Detect which cell encompasses the target text, then output its [x, y] center coordinate. 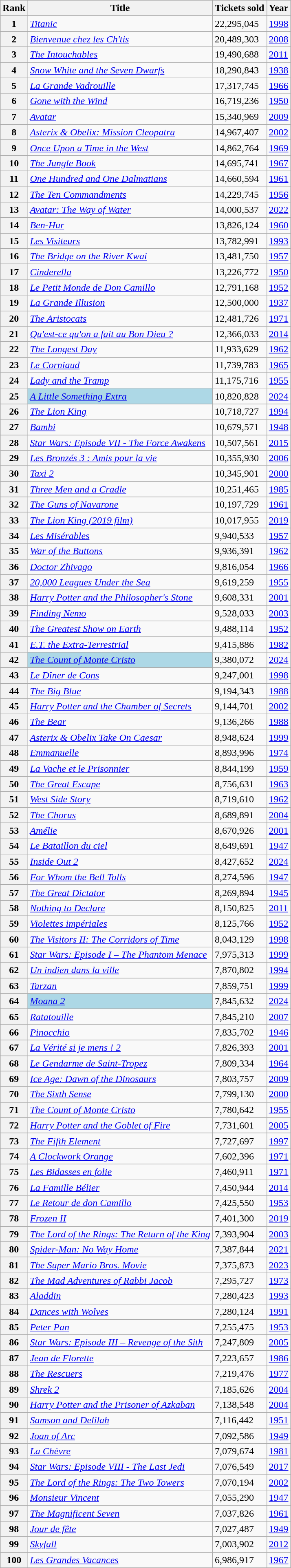
1960 [279, 225]
11 [14, 179]
25 [14, 396]
7,295,727 [240, 1281]
28 [14, 442]
Les Bidasses en folie [120, 1172]
The Fifth Element [120, 1141]
8,150,825 [240, 908]
10,017,955 [240, 520]
9,488,114 [240, 629]
2 [14, 39]
Les Visiteurs [120, 241]
71 [14, 1110]
14,695,741 [240, 163]
40 [14, 629]
8,043,129 [240, 939]
The Rescuers [120, 1374]
2015 [279, 442]
45 [14, 707]
La Vérité si je mens ! 2 [120, 1048]
14,862,764 [240, 148]
78 [14, 1219]
7,223,657 [240, 1358]
2006 [279, 458]
9,144,701 [240, 707]
Les Grandes Vacances [120, 1560]
29 [14, 458]
15,340,969 [240, 117]
62 [14, 970]
10,197,729 [240, 505]
48 [14, 753]
33 [14, 520]
7,803,757 [240, 1079]
7,247,809 [240, 1343]
7,975,313 [240, 955]
1986 [279, 1358]
One Hundred and One Dalmatians [120, 179]
1937 [279, 303]
42 [14, 660]
7,845,632 [240, 1001]
10,507,561 [240, 442]
The Greatest Show on Earth [120, 629]
7,219,476 [240, 1374]
Jour de fête [120, 1529]
Moana 2 [120, 1001]
Un indien dans la ville [120, 970]
12,481,726 [240, 318]
8,649,691 [240, 846]
11,933,629 [240, 349]
20 [14, 318]
Star Wars: Episode VIII - The Last Jedi [120, 1467]
7,116,442 [240, 1420]
La Grande Illusion [120, 303]
The Magnificent Seven [120, 1513]
9,816,054 [240, 567]
20,000 Leagues Under the Sea [120, 582]
Star Wars: Episode I – The Phantom Menace [120, 955]
94 [14, 1467]
11,175,716 [240, 380]
1948 [279, 427]
58 [14, 908]
16,719,236 [240, 101]
Peter Pan [120, 1327]
7,845,210 [240, 1017]
16 [14, 256]
A Clockwork Orange [120, 1156]
47 [14, 738]
Gone with the Wind [120, 101]
The Super Mario Bros. Movie [120, 1265]
1982 [279, 644]
74 [14, 1156]
9,936,391 [240, 551]
Le Dîner de Cons [120, 675]
The Lord of the Rings: The Two Towers [120, 1482]
9,528,033 [240, 613]
7,027,487 [240, 1529]
Taxi 2 [120, 474]
61 [14, 955]
66 [14, 1032]
79 [14, 1234]
7,859,751 [240, 986]
8,274,596 [240, 877]
41 [14, 644]
9 [14, 148]
The Bridge on the River Kwai [120, 256]
The Great Escape [120, 784]
Doctor Zhivago [120, 567]
7,037,826 [240, 1513]
Dances with Wolves [120, 1312]
7,387,844 [240, 1250]
1974 [279, 753]
7,076,549 [240, 1467]
7 [14, 117]
13,226,772 [240, 272]
69 [14, 1079]
95 [14, 1482]
1938 [279, 70]
88 [14, 1374]
51 [14, 799]
2008 [279, 39]
7,280,423 [240, 1296]
89 [14, 1389]
Lady and the Tramp [120, 380]
Avatar [120, 117]
Tickets sold [240, 8]
96 [14, 1498]
7,375,873 [240, 1265]
E.T. the Extra-Terrestrial [120, 644]
9,940,533 [240, 536]
The Jungle Book [120, 163]
49 [14, 769]
1965 [279, 365]
57 [14, 892]
55 [14, 861]
13,481,750 [240, 256]
100 [14, 1560]
Inside Out 2 [120, 861]
70 [14, 1094]
La Grande Vadrouille [120, 86]
Titanic [120, 24]
Bambi [120, 427]
Avatar: The Way of Water [120, 210]
The Longest Day [120, 349]
7,055,290 [240, 1498]
7,450,944 [240, 1188]
1956 [279, 194]
Once Upon a Time in the West [120, 148]
23 [14, 365]
19,490,688 [240, 55]
52 [14, 815]
21 [14, 334]
7,799,130 [240, 1094]
97 [14, 1513]
43 [14, 675]
1991 [279, 1312]
15 [14, 241]
8,948,624 [240, 738]
72 [14, 1125]
14,660,594 [240, 179]
Ben-Hur [120, 225]
30 [14, 474]
7,731,601 [240, 1125]
7,003,902 [240, 1544]
4 [14, 70]
59 [14, 923]
50 [14, 784]
7,602,396 [240, 1156]
7,835,702 [240, 1032]
7,425,550 [240, 1203]
17 [14, 272]
1945 [279, 892]
32 [14, 505]
53 [14, 830]
La Famille Bélier [120, 1188]
1951 [279, 1420]
63 [14, 986]
73 [14, 1141]
93 [14, 1451]
56 [14, 877]
86 [14, 1343]
8,427,652 [240, 861]
Le Bataillon du ciel [120, 846]
2012 [279, 1544]
2023 [279, 1265]
34 [14, 536]
Three Men and a Cradle [120, 489]
1997 [279, 1141]
7,070,194 [240, 1482]
76 [14, 1188]
7,460,911 [240, 1172]
1946 [279, 1032]
Frozen II [120, 1219]
9,415,886 [240, 644]
7,809,334 [240, 1063]
14,229,745 [240, 194]
84 [14, 1312]
9,380,072 [240, 660]
Les Bronzés 3 : Amis pour la vie [120, 458]
Harry Potter and the Prisoner of Azkaban [120, 1405]
82 [14, 1281]
92 [14, 1435]
13 [14, 210]
7,255,475 [240, 1327]
8,844,199 [240, 769]
Asterix & Obelix Take On Caesar [120, 738]
7,138,548 [240, 1405]
Snow White and the Seven Dwarfs [120, 70]
12,791,168 [240, 287]
10,251,465 [240, 489]
The Intouchables [120, 55]
14,967,407 [240, 132]
La Vache et le Prisonnier [120, 769]
99 [14, 1544]
75 [14, 1172]
1969 [279, 148]
10,820,828 [240, 396]
12,500,000 [240, 303]
7,280,124 [240, 1312]
Jean de Florette [120, 1358]
18 [14, 287]
West Side Story [120, 799]
Asterix & Obelix: Mission Cleopatra [120, 132]
17,317,745 [240, 86]
Samson and Delilah [120, 1420]
98 [14, 1529]
The Mad Adventures of Rabbi Jacob [120, 1281]
6 [14, 101]
Pinocchio [120, 1032]
1959 [279, 769]
The Great Dictator [120, 892]
Star Wars: Episode III – Revenge of the Sith [120, 1343]
Finding Nemo [120, 613]
Skyfall [120, 1544]
91 [14, 1420]
9,619,259 [240, 582]
The Chorus [120, 815]
Le Gendarme de Saint-Tropez [120, 1063]
38 [14, 598]
The Lion King [120, 411]
2017 [279, 1467]
1 [14, 24]
Nothing to Declare [120, 908]
War of the Buttons [120, 551]
10,679,571 [240, 427]
8,756,631 [240, 784]
1973 [279, 1281]
26 [14, 411]
83 [14, 1296]
Le Retour de don Camillo [120, 1203]
A Little Something Extra [120, 396]
The Sixth Sense [120, 1094]
8,125,766 [240, 923]
3 [14, 55]
Shrek 2 [120, 1389]
1981 [279, 1451]
La Chèvre [120, 1451]
18,290,843 [240, 70]
7,870,802 [240, 970]
Harry Potter and the Chamber of Secrets [120, 707]
39 [14, 613]
Les Misérables [120, 536]
8,670,926 [240, 830]
14,000,537 [240, 210]
67 [14, 1048]
11,739,783 [240, 365]
24 [14, 380]
54 [14, 846]
7,780,642 [240, 1110]
6,986,917 [240, 1560]
Bienvenue chez les Ch'tis [120, 39]
2022 [279, 210]
Emmanuelle [120, 753]
The Visitors II: The Corridors of Time [120, 939]
10,718,727 [240, 411]
65 [14, 1017]
8,719,610 [240, 799]
13,782,991 [240, 241]
Qu'est-ce qu'on a fait au Bon Dieu ? [120, 334]
7,727,697 [240, 1141]
12,366,033 [240, 334]
8,689,891 [240, 815]
9,194,343 [240, 691]
22,295,045 [240, 24]
The Guns of Navarone [120, 505]
12 [14, 194]
5 [14, 86]
Harry Potter and the Philosopher's Stone [120, 598]
46 [14, 722]
Le Corniaud [120, 365]
14 [14, 225]
2021 [279, 1250]
9,247,001 [240, 675]
1963 [279, 784]
Monsieur Vincent [120, 1498]
1964 [279, 1063]
Aladdin [120, 1296]
8,893,996 [240, 753]
Amélie [120, 830]
10,345,901 [240, 474]
The Lord of the Rings: The Return of the King [120, 1234]
68 [14, 1063]
80 [14, 1250]
27 [14, 427]
37 [14, 582]
Star Wars: Episode VII - The Force Awakens [120, 442]
7,826,393 [240, 1048]
81 [14, 1265]
The Lion King (2019 film) [120, 520]
1985 [279, 489]
Title [120, 8]
10,355,930 [240, 458]
77 [14, 1203]
Cinderella [120, 272]
31 [14, 489]
19 [14, 303]
Rank [14, 8]
35 [14, 551]
87 [14, 1358]
The Aristocats [120, 318]
Year [279, 8]
10 [14, 163]
9,136,266 [240, 722]
13,826,124 [240, 225]
The Bear [120, 722]
44 [14, 691]
7,185,626 [240, 1389]
For Whom the Bell Tolls [120, 877]
Violettes impériales [120, 923]
Joan of Arc [120, 1435]
22 [14, 349]
Spider-Man: No Way Home [120, 1250]
8,269,894 [240, 892]
64 [14, 1001]
7,092,586 [240, 1435]
7,401,300 [240, 1219]
Ice Age: Dawn of the Dinosaurs [120, 1079]
85 [14, 1327]
The Big Blue [120, 691]
20,489,303 [240, 39]
90 [14, 1405]
8 [14, 132]
7,079,674 [240, 1451]
60 [14, 939]
The Ten Commandments [120, 194]
Harry Potter and the Goblet of Fire [120, 1125]
Le Petit Monde de Don Camillo [120, 287]
9,608,331 [240, 598]
36 [14, 567]
2007 [279, 1017]
7,393,904 [240, 1234]
Tarzan [120, 986]
Ratatouille [120, 1017]
1977 [279, 1374]
